Determine the (X, Y) coordinate at the center of the cell enclosing the given text.  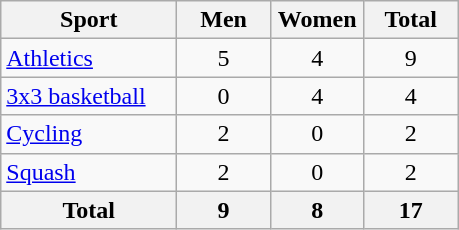
5 (224, 58)
3x3 basketball (89, 96)
Women (317, 20)
Squash (89, 172)
Cycling (89, 134)
Athletics (89, 58)
17 (411, 210)
8 (317, 210)
Sport (89, 20)
Men (224, 20)
